Identify which cell holds the provided text, then report its [X, Y] central coordinate. 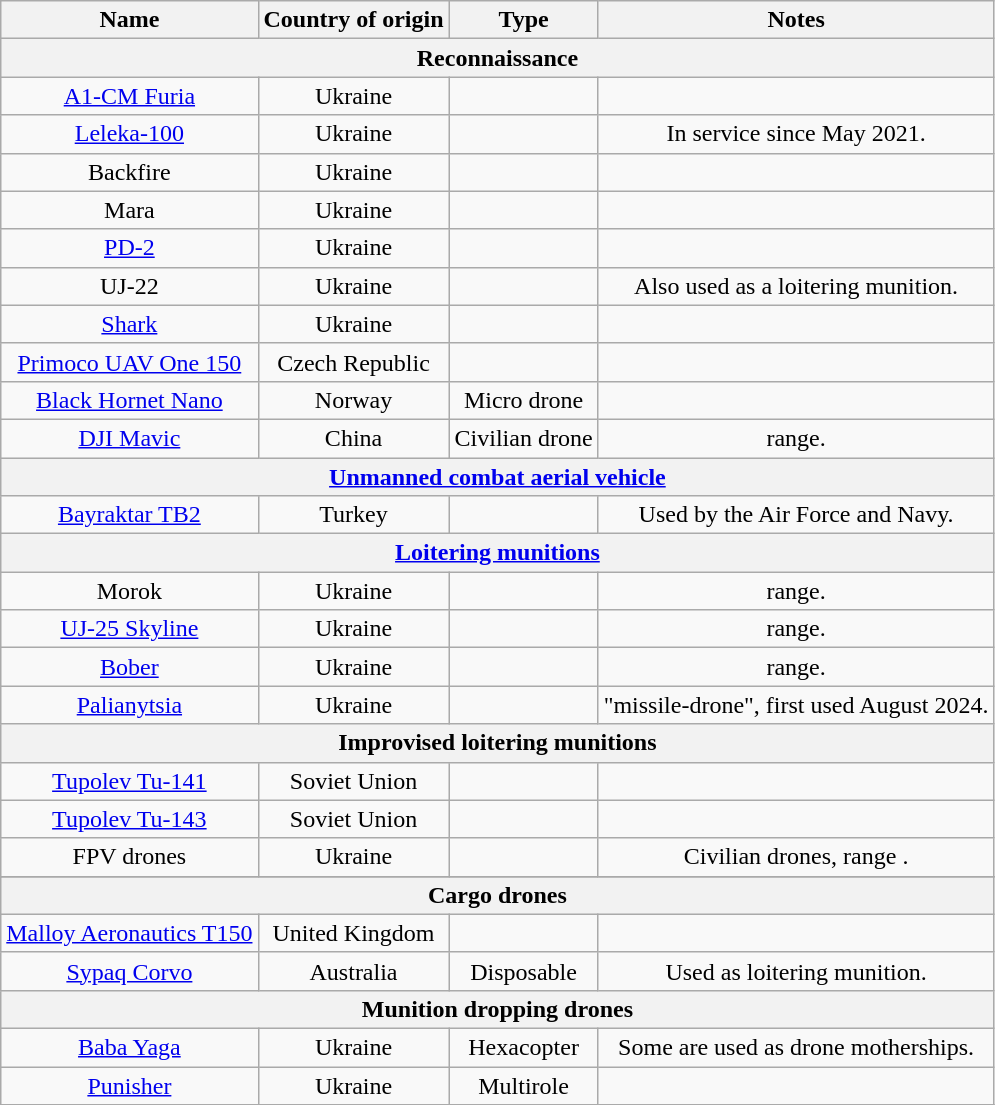
DJI Mavic [130, 438]
Unmanned combat aerial vehicle [498, 477]
Used as loitering munition. [796, 971]
PD-2 [130, 248]
A1-CM Furia [130, 96]
Name [130, 20]
UJ-25 Skyline [130, 629]
Tupolev Tu-141 [130, 781]
Bober [130, 667]
Malloy Aeronautics T150 [130, 933]
Munition dropping drones [498, 1009]
Country of origin [354, 20]
China [354, 438]
Punisher [130, 1085]
Civilian drones, range . [796, 857]
Baba Yaga [130, 1047]
Turkey [354, 515]
Australia [354, 971]
Micro drone [524, 400]
UJ-22 [130, 286]
Shark [130, 324]
Leleka-100 [130, 134]
Morok [130, 591]
Some are used as drone motherships. [796, 1047]
"missile-drone", first used August 2024. [796, 705]
Disposable [524, 971]
Cargo drones [498, 895]
Norway [354, 400]
Also used as a loitering munition. [796, 286]
FPV drones [130, 857]
Tupolev Tu-143 [130, 819]
Hexacopter [524, 1047]
Notes [796, 20]
Type [524, 20]
Improvised loitering munitions [498, 743]
Mara [130, 210]
Multirole [524, 1085]
Primoco UAV One 150 [130, 362]
Palianytsia [130, 705]
United Kingdom [354, 933]
Backfire [130, 172]
In service since May 2021. [796, 134]
Loitering munitions [498, 553]
Black Hornet Nano [130, 400]
Used by the Air Force and Navy. [796, 515]
Civilian drone [524, 438]
Bayraktar TB2 [130, 515]
Sypaq Corvo [130, 971]
Reconnaissance [498, 58]
Czech Republic [354, 362]
